Scan for the cell matching the given text and deliver its (X, Y) coordinate at center. 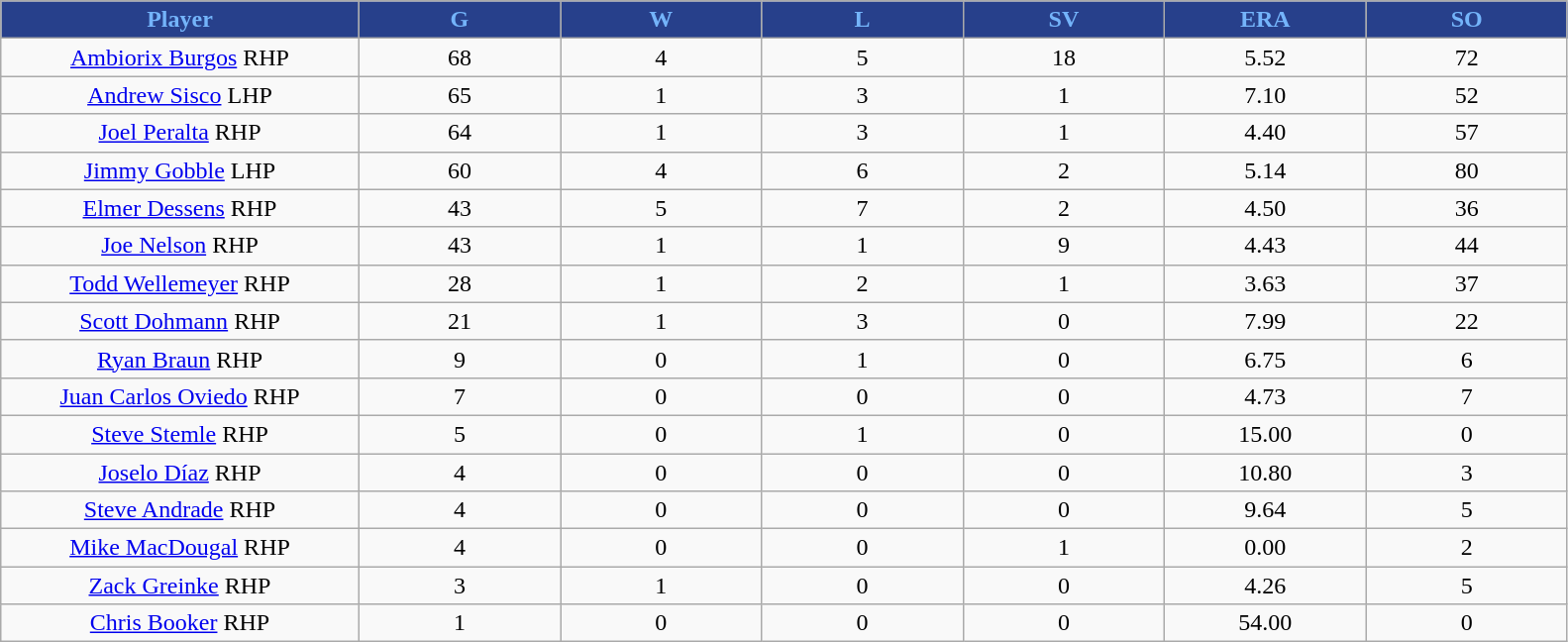
Elmer Dessens RHP (180, 208)
36 (1466, 208)
3.63 (1266, 283)
Steve Andrade RHP (180, 510)
57 (1466, 133)
15.00 (1266, 434)
9.64 (1266, 510)
44 (1466, 246)
22 (1466, 321)
ERA (1266, 20)
L (862, 20)
Scott Dohmann RHP (180, 321)
7.99 (1266, 321)
4.43 (1266, 246)
SV (1064, 20)
4.40 (1266, 133)
Steve Stemle RHP (180, 434)
6.75 (1266, 359)
Ryan Braun RHP (180, 359)
Mike MacDougal RHP (180, 548)
SO (1466, 20)
4.26 (1266, 586)
18 (1064, 57)
65 (460, 95)
Joselo Díaz RHP (180, 473)
Juan Carlos Oviedo RHP (180, 396)
21 (460, 321)
W (662, 20)
Chris Booker RHP (180, 623)
28 (460, 283)
4.50 (1266, 208)
0.00 (1266, 548)
37 (1466, 283)
Joe Nelson RHP (180, 246)
68 (460, 57)
5.14 (1266, 170)
Andrew Sisco LHP (180, 95)
10.80 (1266, 473)
Zack Greinke RHP (180, 586)
52 (1466, 95)
72 (1466, 57)
60 (460, 170)
80 (1466, 170)
Ambiorix Burgos RHP (180, 57)
Todd Wellemeyer RHP (180, 283)
Player (180, 20)
5.52 (1266, 57)
64 (460, 133)
G (460, 20)
54.00 (1266, 623)
Jimmy Gobble LHP (180, 170)
Joel Peralta RHP (180, 133)
7.10 (1266, 95)
4.73 (1266, 396)
